Find where the given text appears and provide that cell's center as [x, y] coordinate. 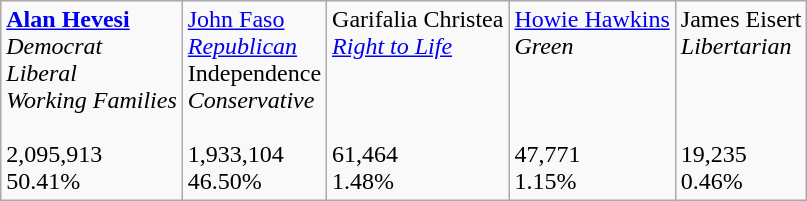
John FasoRepublicanIndependenceConservative1,933,10446.50% [254, 101]
James EisertLibertarian 19,2350.46% [741, 101]
Alan HevesiDemocratLiberalWorking Families2,095,91350.41% [92, 101]
Garifalia ChristeaRight to Life 61,4641.48% [418, 101]
Howie HawkinsGreen 47,7711.15% [592, 101]
